Scan for the cell matching the given text and deliver its [x, y] coordinate at center. 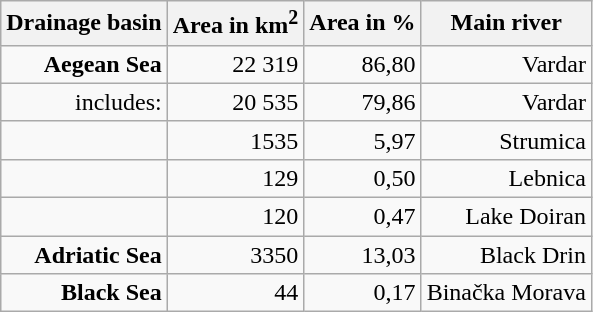
Lake Doiran [506, 217]
Black Drin [506, 255]
120 [236, 217]
Adriatic Sea [84, 255]
Lebnica [506, 178]
Drainage basin [84, 24]
Main river [506, 24]
0,50 [362, 178]
Area in % [362, 24]
Area in km2 [236, 24]
20 535 [236, 102]
13,03 [362, 255]
86,80 [362, 64]
includes: [84, 102]
Strumica [506, 140]
22 319 [236, 64]
0,17 [362, 293]
44 [236, 293]
Aegean Sea [84, 64]
Binačka Morava [506, 293]
5,97 [362, 140]
1535 [236, 140]
0,47 [362, 217]
79,86 [362, 102]
129 [236, 178]
3350 [236, 255]
Black Sea [84, 293]
